Search for the cell housing the specified text and yield its [X, Y] center coordinate. 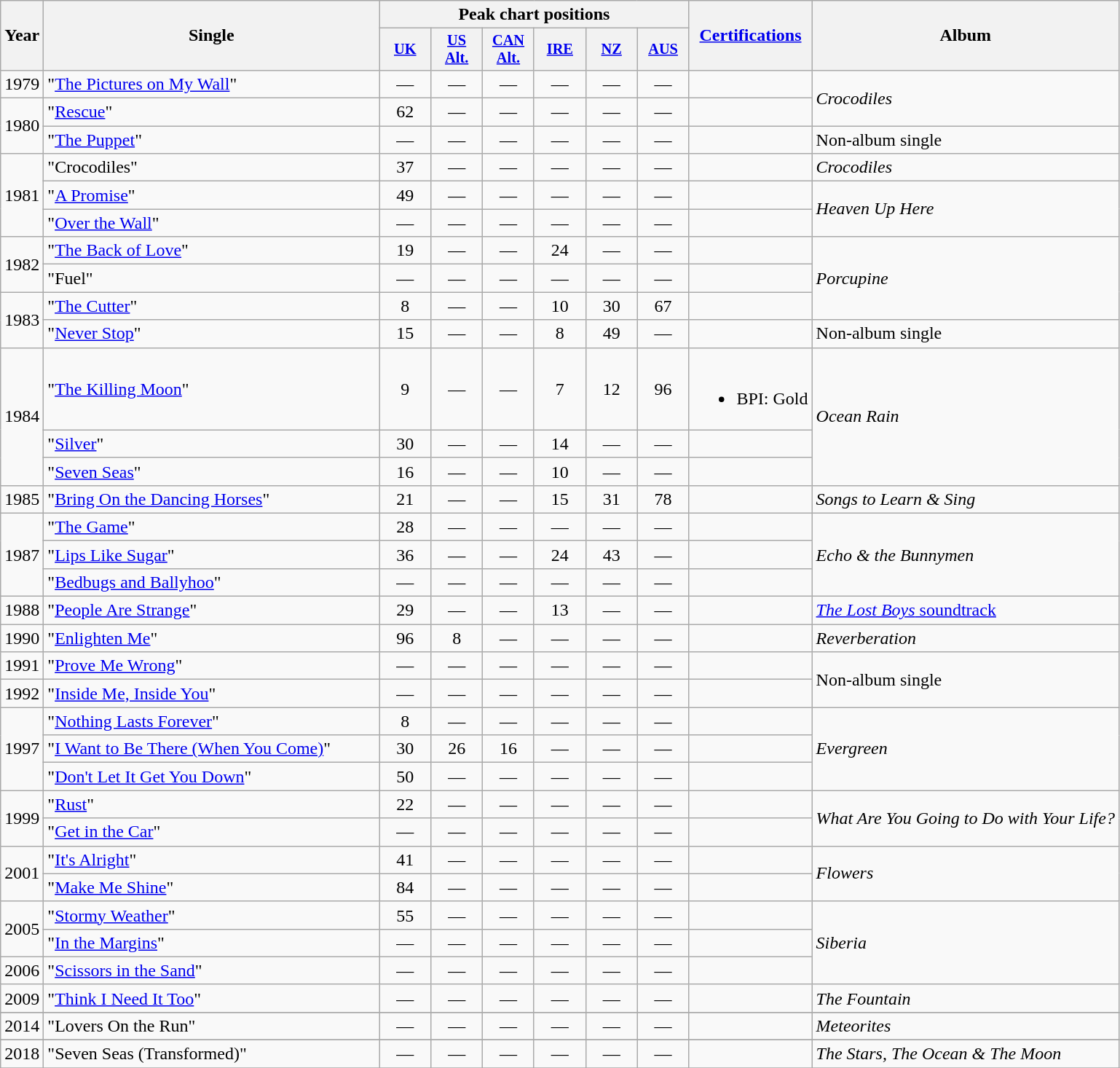
Songs to Learn & Sing [966, 499]
13 [559, 610]
2005 [22, 929]
1982 [22, 264]
1980 [22, 126]
The Fountain [966, 998]
Siberia [966, 943]
"In the Margins" [211, 943]
2006 [22, 970]
"Stormy Weather" [211, 915]
US Alt. [457, 50]
"It's Alright" [211, 860]
"The Cutter" [211, 306]
Meteorites [966, 1026]
Year [22, 36]
"People Are Strange" [211, 610]
Heaven Up Here [966, 209]
"Seven Seas" [211, 471]
"Fuel" [211, 278]
IRE [559, 50]
37 [405, 168]
22 [405, 804]
"Rust" [211, 804]
Reverberation [966, 638]
"Scissors in the Sand" [211, 970]
"Silver" [211, 444]
2014 [22, 1026]
Certifications [750, 36]
31 [612, 499]
"Don't Let It Get You Down" [211, 777]
Echo & the Bunnymen [966, 554]
CANAlt. [508, 50]
1985 [22, 499]
Album [966, 36]
"Enlighten Me" [211, 638]
"Prove Me Wrong" [211, 666]
The Stars, The Ocean & The Moon [966, 1054]
"The Killing Moon" [211, 389]
"Inside Me, Inside You" [211, 694]
"The Game" [211, 527]
1987 [22, 554]
28 [405, 527]
"Bedbugs and Ballyhoo" [211, 582]
"Think I Need It Too" [211, 998]
Evergreen [966, 749]
1988 [22, 610]
12 [612, 389]
Flowers [966, 873]
Porcupine [966, 278]
Single [211, 36]
50 [405, 777]
"The Back of Love" [211, 251]
AUS [663, 50]
7 [559, 389]
"Lovers On the Run" [211, 1026]
21 [405, 499]
67 [663, 306]
"Seven Seas (Transformed)" [211, 1054]
"Bring On the Dancing Horses" [211, 499]
"Over the Wall" [211, 223]
1983 [22, 320]
9 [405, 389]
29 [405, 610]
1979 [22, 84]
The Lost Boys soundtrack [966, 610]
1997 [22, 749]
NZ [612, 50]
"Make Me Shine" [211, 887]
41 [405, 860]
"I Want to Be There (When You Come)" [211, 749]
62 [405, 112]
55 [405, 915]
19 [405, 251]
1999 [22, 818]
26 [457, 749]
2009 [22, 998]
"Nothing Lasts Forever" [211, 721]
"Crocodiles" [211, 168]
"Get in the Car" [211, 832]
1981 [22, 195]
"A Promise" [211, 195]
Peak chart positions [535, 15]
"Lips Like Sugar" [211, 554]
36 [405, 554]
"The Puppet" [211, 140]
UK [405, 50]
43 [612, 554]
BPI: Gold [750, 389]
14 [559, 444]
"Never Stop" [211, 334]
2001 [22, 873]
"Rescue" [211, 112]
84 [405, 887]
Ocean Rain [966, 417]
What Are You Going to Do with Your Life? [966, 818]
1991 [22, 666]
78 [663, 499]
1992 [22, 694]
"The Pictures on My Wall" [211, 84]
1990 [22, 638]
2018 [22, 1054]
1984 [22, 417]
